Provide the (X, Y) coordinate of the cell's center where the given text is located.  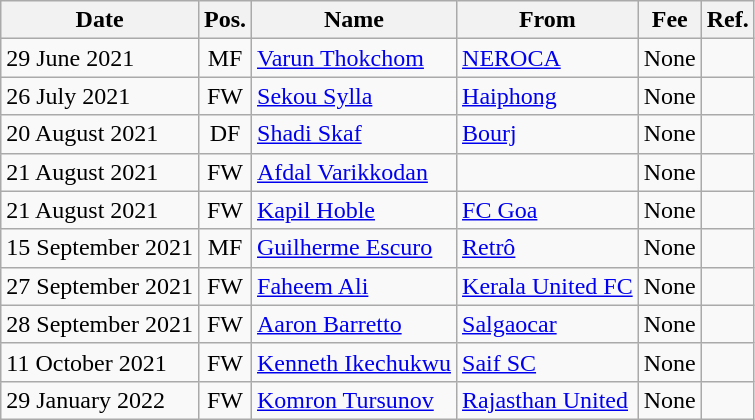
Guilherme Escuro (354, 248)
Komron Tursunov (354, 400)
29 June 2021 (100, 58)
Kenneth Ikechukwu (354, 362)
Haiphong (548, 96)
Kapil Hoble (354, 210)
DF (224, 134)
Salgaocar (548, 324)
NEROCA (548, 58)
From (548, 20)
11 October 2021 (100, 362)
Aaron Barretto (354, 324)
Retrô (548, 248)
20 August 2021 (100, 134)
28 September 2021 (100, 324)
29 January 2022 (100, 400)
27 September 2021 (100, 286)
Sekou Sylla (354, 96)
15 September 2021 (100, 248)
Ref. (728, 20)
26 July 2021 (100, 96)
Varun Thokchom (354, 58)
Saif SC (548, 362)
FC Goa (548, 210)
Fee (670, 20)
Rajasthan United (548, 400)
Shadi Skaf (354, 134)
Bourj (548, 134)
Afdal Varikkodan (354, 172)
Date (100, 20)
Pos. (224, 20)
Name (354, 20)
Faheem Ali (354, 286)
Kerala United FC (548, 286)
